Capture the cell that displays the provided text and extract its (x, y) central coordinate. 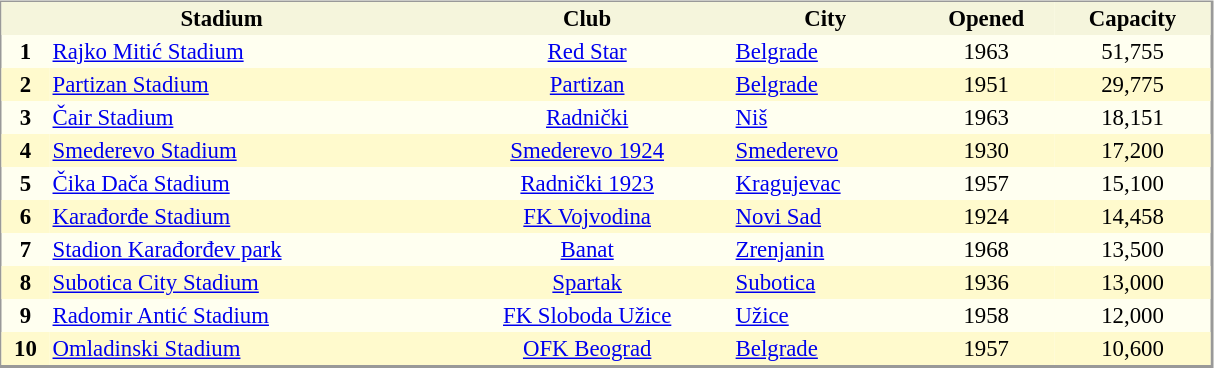
Banat (588, 250)
Smederevo (826, 150)
6 (26, 216)
Omladinski Stadium (246, 348)
OFK Beograd (588, 348)
Užice (826, 316)
Stadion Karađorđev park (246, 250)
13,500 (1133, 250)
1951 (986, 84)
Red Star (588, 52)
29,775 (1133, 84)
Stadium (222, 18)
1924 (986, 216)
Capacity (1133, 18)
City (826, 18)
8 (26, 282)
1958 (986, 316)
4 (26, 150)
Čair Stadium (246, 118)
FK Vojvodina (588, 216)
Smederevo 1924 (588, 150)
Subotica City Stadium (246, 282)
Radomir Antić Stadium (246, 316)
Karađorđe Stadium (246, 216)
Smederevo Stadium (246, 150)
1936 (986, 282)
9 (26, 316)
17,200 (1133, 150)
Spartak (588, 282)
Opened (986, 18)
Zrenjanin (826, 250)
14,458 (1133, 216)
Partizan (588, 84)
Novi Sad (826, 216)
FK Sloboda Užice (588, 316)
3 (26, 118)
Subotica (826, 282)
7 (26, 250)
Radnički 1923 (588, 184)
2 (26, 84)
Radnički (588, 118)
1 (26, 52)
1968 (986, 250)
Club (588, 18)
1930 (986, 150)
51,755 (1133, 52)
18,151 (1133, 118)
Kragujevac (826, 184)
10 (26, 348)
Partizan Stadium (246, 84)
13,000 (1133, 282)
Niš (826, 118)
Rajko Mitić Stadium (246, 52)
12,000 (1133, 316)
5 (26, 184)
15,100 (1133, 184)
Čika Dača Stadium (246, 184)
10,600 (1133, 348)
